Return the (X, Y) coordinate for the center point of the cell that contains the specified text.  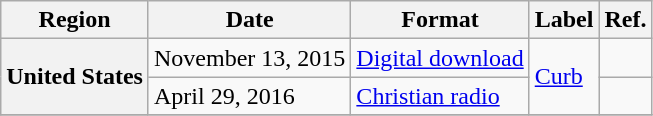
Format (440, 20)
Label (564, 20)
Curb (564, 77)
November 13, 2015 (249, 58)
April 29, 2016 (249, 96)
Digital download (440, 58)
Region (75, 20)
Christian radio (440, 96)
United States (75, 77)
Ref. (626, 20)
Date (249, 20)
